Scan for the cell matching the given text and deliver its (X, Y) coordinate at center. 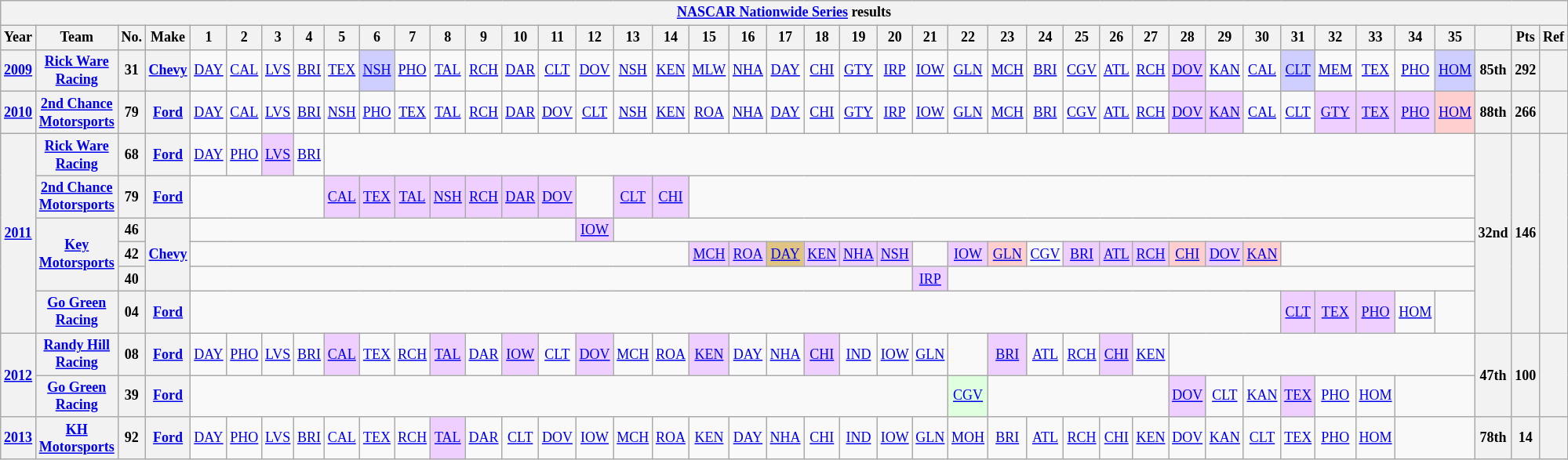
88th (1493, 113)
24 (1045, 38)
92 (132, 438)
35 (1456, 38)
3 (278, 38)
2010 (19, 113)
33 (1376, 38)
7 (413, 38)
20 (894, 38)
19 (859, 38)
2013 (19, 438)
5 (342, 38)
Year (19, 38)
Pts (1526, 38)
MOH (968, 438)
No. (132, 38)
40 (132, 279)
2012 (19, 375)
29 (1224, 38)
Key Motorsports (77, 255)
6 (377, 38)
16 (748, 38)
266 (1526, 113)
1 (209, 38)
Randy Hill Racing (77, 354)
2009 (19, 71)
34 (1415, 38)
KH Motorsports (77, 438)
23 (1007, 38)
26 (1116, 38)
Make (168, 38)
NASCAR Nationwide Series results (784, 13)
22 (968, 38)
12 (595, 38)
Team (77, 38)
27 (1151, 38)
47th (1493, 375)
46 (132, 230)
10 (521, 38)
11 (558, 38)
28 (1188, 38)
MLW (709, 71)
2011 (19, 234)
21 (930, 38)
292 (1526, 71)
08 (132, 354)
9 (483, 38)
100 (1526, 375)
32nd (1493, 234)
18 (822, 38)
78th (1493, 438)
85th (1493, 71)
15 (709, 38)
68 (132, 154)
39 (132, 397)
4 (309, 38)
25 (1082, 38)
30 (1262, 38)
Ref (1554, 38)
8 (447, 38)
146 (1526, 234)
17 (785, 38)
2 (245, 38)
13 (633, 38)
04 (132, 312)
MEM (1335, 71)
42 (132, 254)
32 (1335, 38)
